From the cell containing the given text, extract its center point as [X, Y] coordinate. 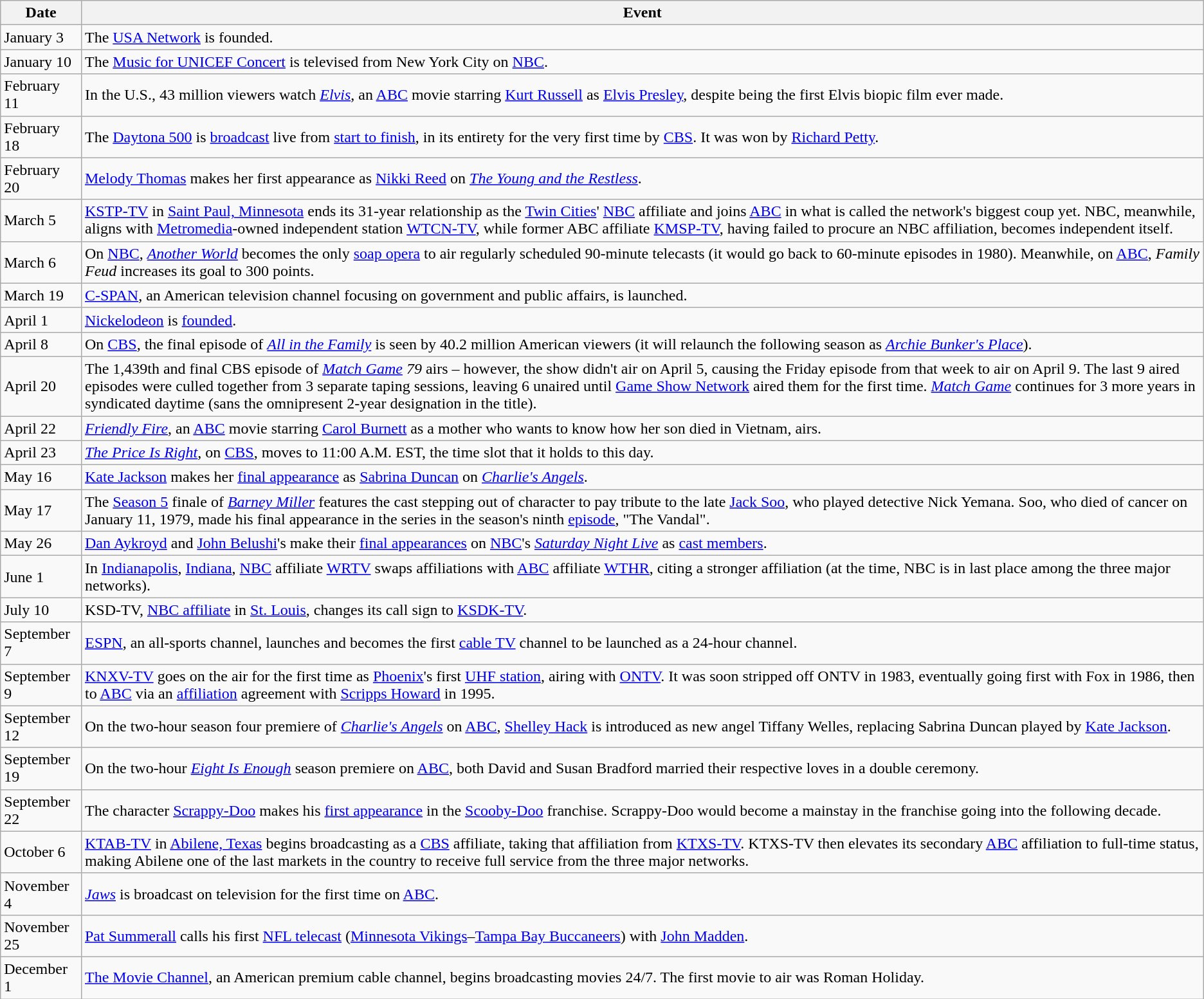
September 7 [41, 643]
Kate Jackson makes her final appearance as Sabrina Duncan on Charlie's Angels. [642, 477]
The Daytona 500 is broadcast live from start to finish, in its entirety for the very first time by CBS. It was won by Richard Petty. [642, 136]
July 10 [41, 610]
November 4 [41, 894]
March 6 [41, 262]
November 25 [41, 935]
On the two-hour Eight Is Enough season premiere on ABC, both David and Susan Bradford married their respective loves in a double ceremony. [642, 768]
KSD-TV, NBC affiliate in St. Louis, changes its call sign to KSDK-TV. [642, 610]
March 19 [41, 295]
September 12 [41, 727]
June 1 [41, 576]
April 22 [41, 428]
Nickelodeon is founded. [642, 320]
February 18 [41, 136]
May 26 [41, 544]
January 3 [41, 37]
September 9 [41, 684]
September 22 [41, 811]
Melody Thomas makes her first appearance as Nikki Reed on The Young and the Restless. [642, 179]
January 10 [41, 62]
Jaws is broadcast on television for the first time on ABC. [642, 894]
October 6 [41, 852]
Friendly Fire, an ABC movie starring Carol Burnett as a mother who wants to know how her son died in Vietnam, airs. [642, 428]
The USA Network is founded. [642, 37]
Event [642, 13]
C-SPAN, an American television channel focusing on government and public affairs, is launched. [642, 295]
Pat Summerall calls his first NFL telecast (Minnesota Vikings–Tampa Bay Buccaneers) with John Madden. [642, 935]
April 20 [41, 386]
April 1 [41, 320]
April 23 [41, 453]
May 16 [41, 477]
The Movie Channel, an American premium cable channel, begins broadcasting movies 24/7. The first movie to air was Roman Holiday. [642, 978]
September 19 [41, 768]
Date [41, 13]
December 1 [41, 978]
February 11 [41, 95]
April 8 [41, 344]
The Music for UNICEF Concert is televised from New York City on NBC. [642, 62]
February 20 [41, 179]
March 5 [41, 220]
May 17 [41, 511]
ESPN, an all-sports channel, launches and becomes the first cable TV channel to be launched as a 24-hour channel. [642, 643]
Dan Aykroyd and John Belushi's make their final appearances on NBC's Saturday Night Live as cast members. [642, 544]
The Price Is Right, on CBS, moves to 11:00 A.M. EST, the time slot that it holds to this day. [642, 453]
